For the text-containing cell, return its midpoint in [x, y] coordinate format. 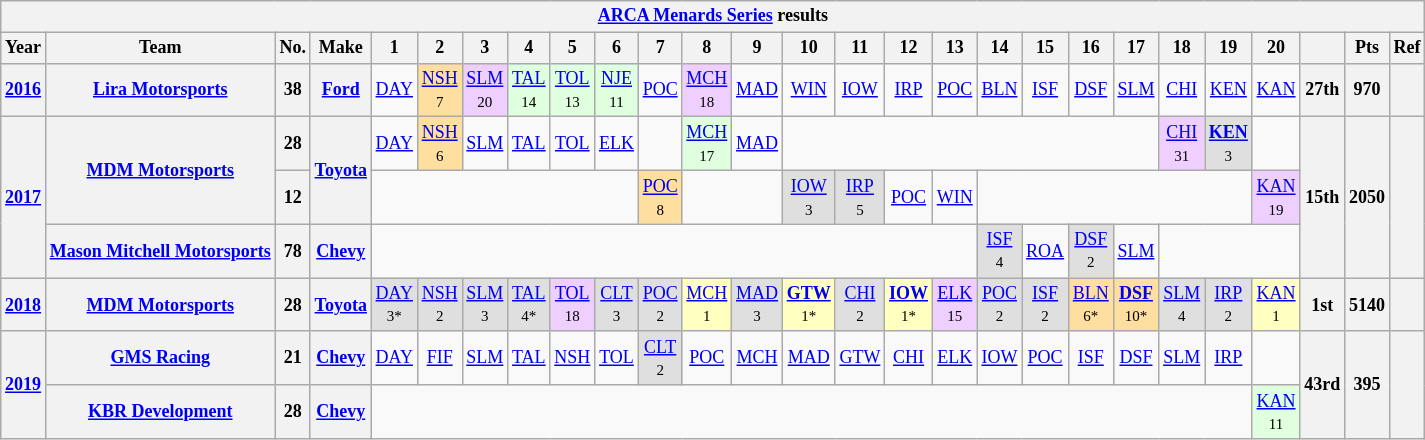
MCH1 [707, 305]
4 [529, 48]
18 [1182, 48]
SLM20 [485, 90]
43rd [1322, 384]
IOW1* [909, 305]
6 [617, 48]
7 [660, 48]
CLT2 [660, 358]
15th [1322, 198]
970 [1368, 90]
IOW3 [808, 197]
MCH18 [707, 90]
TAL4* [529, 305]
1st [1322, 305]
Team [160, 48]
NSH7 [440, 90]
27th [1322, 90]
DSF10* [1136, 305]
5 [572, 48]
395 [1368, 384]
MCH [758, 358]
19 [1229, 48]
15 [1046, 48]
No. [292, 48]
ISF4 [1000, 251]
SLM3 [485, 305]
IRP2 [1229, 305]
KAN [1276, 90]
1 [394, 48]
NSH6 [440, 144]
CHI2 [860, 305]
KBR Development [160, 412]
78 [292, 251]
NJE11 [617, 90]
KAN1 [1276, 305]
2019 [24, 384]
FIF [440, 358]
Mason Mitchell Motorsports [160, 251]
KAN19 [1276, 197]
2016 [24, 90]
GTW [860, 358]
Year [24, 48]
DSF2 [1090, 251]
TOL13 [572, 90]
2017 [24, 198]
KEN [1229, 90]
17 [1136, 48]
SLM4 [1182, 305]
Ford [340, 90]
5140 [1368, 305]
2050 [1368, 198]
ROA [1046, 251]
POC8 [660, 197]
2018 [24, 305]
MCH17 [707, 144]
8 [707, 48]
Ref [1407, 48]
DAY3* [394, 305]
11 [860, 48]
TOL18 [572, 305]
TAL14 [529, 90]
GTW1* [808, 305]
Pts [1368, 48]
9 [758, 48]
14 [1000, 48]
20 [1276, 48]
KEN3 [1229, 144]
IRP5 [860, 197]
MAD3 [758, 305]
NSH2 [440, 305]
38 [292, 90]
ARCA Menards Series results [713, 16]
CHI31 [1182, 144]
13 [954, 48]
BLN [1000, 90]
3 [485, 48]
ELK15 [954, 305]
16 [1090, 48]
10 [808, 48]
Make [340, 48]
Lira Motorsports [160, 90]
CLT3 [617, 305]
GMS Racing [160, 358]
KAN11 [1276, 412]
NSH [572, 358]
BLN6* [1090, 305]
ISF2 [1046, 305]
21 [292, 358]
2 [440, 48]
